Find where the given text appears and provide that cell's center as [x, y] coordinate. 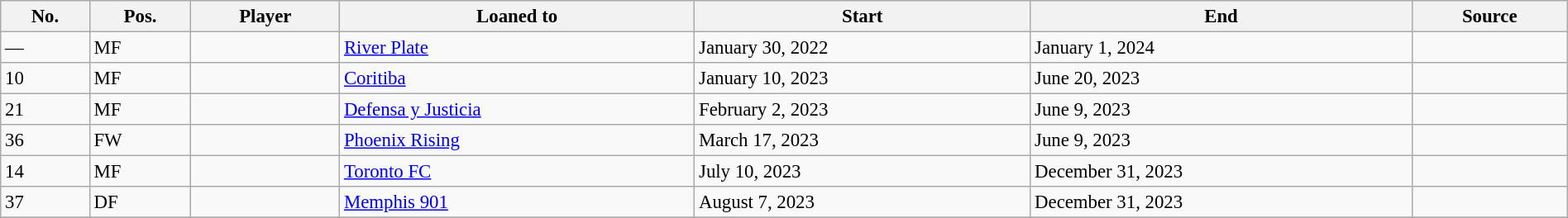
Coritiba [518, 78]
Start [863, 17]
June 20, 2023 [1221, 78]
36 [45, 140]
Source [1489, 17]
14 [45, 172]
10 [45, 78]
Pos. [141, 17]
March 17, 2023 [863, 140]
February 2, 2023 [863, 110]
21 [45, 110]
January 10, 2023 [863, 78]
Memphis 901 [518, 202]
January 30, 2022 [863, 48]
37 [45, 202]
No. [45, 17]
Toronto FC [518, 172]
January 1, 2024 [1221, 48]
Loaned to [518, 17]
Phoenix Rising [518, 140]
End [1221, 17]
Player [265, 17]
— [45, 48]
Defensa y Justicia [518, 110]
DF [141, 202]
River Plate [518, 48]
July 10, 2023 [863, 172]
FW [141, 140]
August 7, 2023 [863, 202]
